Return (x, y) of the center of cell containing provided text 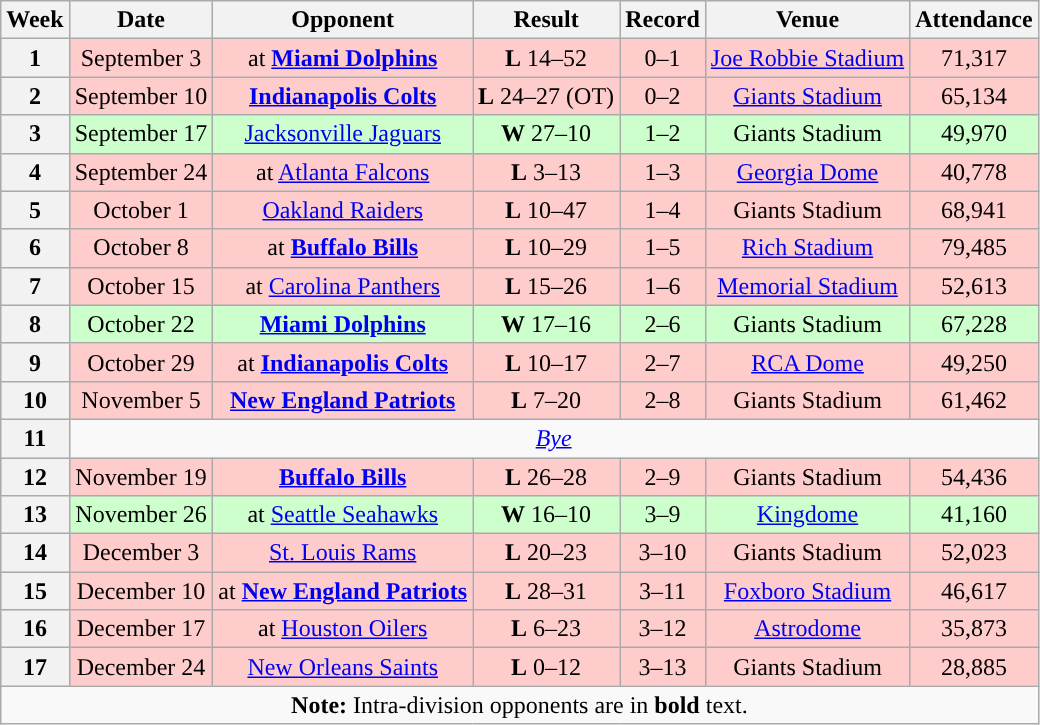
at Carolina Panthers (343, 286)
10 (35, 400)
W 17–16 (546, 324)
Record (663, 20)
Joe Robbie Stadium (807, 58)
14 (35, 553)
L 24–27 (OT) (546, 96)
October 29 (141, 362)
3–12 (663, 629)
L 7–20 (546, 400)
49,250 (974, 362)
Date (141, 20)
L 10–47 (546, 210)
13 (35, 515)
Miami Dolphins (343, 324)
September 17 (141, 134)
2–7 (663, 362)
RCA Dome (807, 362)
52,023 (974, 553)
Oakland Raiders (343, 210)
71,317 (974, 58)
New England Patriots (343, 400)
2–6 (663, 324)
L 10–29 (546, 248)
5 (35, 210)
L 3–13 (546, 172)
at Buffalo Bills (343, 248)
October 1 (141, 210)
Astrodome (807, 629)
2–9 (663, 477)
1 (35, 58)
Note: Intra-division opponents are in bold text. (520, 705)
at Seattle Seahawks (343, 515)
3–13 (663, 667)
35,873 (974, 629)
49,970 (974, 134)
at New England Patriots (343, 591)
Jacksonville Jaguars (343, 134)
3–9 (663, 515)
November 26 (141, 515)
2–8 (663, 400)
3–10 (663, 553)
L 15–26 (546, 286)
November 5 (141, 400)
September 24 (141, 172)
Buffalo Bills (343, 477)
Venue (807, 20)
1–6 (663, 286)
L 14–52 (546, 58)
November 19 (141, 477)
4 (35, 172)
65,134 (974, 96)
9 (35, 362)
December 17 (141, 629)
52,613 (974, 286)
L 6–23 (546, 629)
15 (35, 591)
7 (35, 286)
Result (546, 20)
December 10 (141, 591)
October 8 (141, 248)
L 10–17 (546, 362)
41,160 (974, 515)
L 20–23 (546, 553)
September 3 (141, 58)
6 (35, 248)
0–1 (663, 58)
11 (35, 438)
3 (35, 134)
67,228 (974, 324)
December 3 (141, 553)
L 26–28 (546, 477)
St. Louis Rams (343, 553)
3–11 (663, 591)
Rich Stadium (807, 248)
W 16–10 (546, 515)
at Indianapolis Colts (343, 362)
17 (35, 667)
Bye (554, 438)
54,436 (974, 477)
New Orleans Saints (343, 667)
1–4 (663, 210)
0–2 (663, 96)
61,462 (974, 400)
December 24 (141, 667)
68,941 (974, 210)
at Miami Dolphins (343, 58)
1–3 (663, 172)
8 (35, 324)
Week (35, 20)
28,885 (974, 667)
at Atlanta Falcons (343, 172)
October 15 (141, 286)
12 (35, 477)
79,485 (974, 248)
Attendance (974, 20)
Georgia Dome (807, 172)
W 27–10 (546, 134)
Foxboro Stadium (807, 591)
October 22 (141, 324)
L 28–31 (546, 591)
Kingdome (807, 515)
L 0–12 (546, 667)
September 10 (141, 96)
16 (35, 629)
40,778 (974, 172)
1–5 (663, 248)
2 (35, 96)
Opponent (343, 20)
1–2 (663, 134)
Memorial Stadium (807, 286)
Indianapolis Colts (343, 96)
46,617 (974, 591)
at Houston Oilers (343, 629)
